Detect which cell encompasses the target text, then output its [x, y] center coordinate. 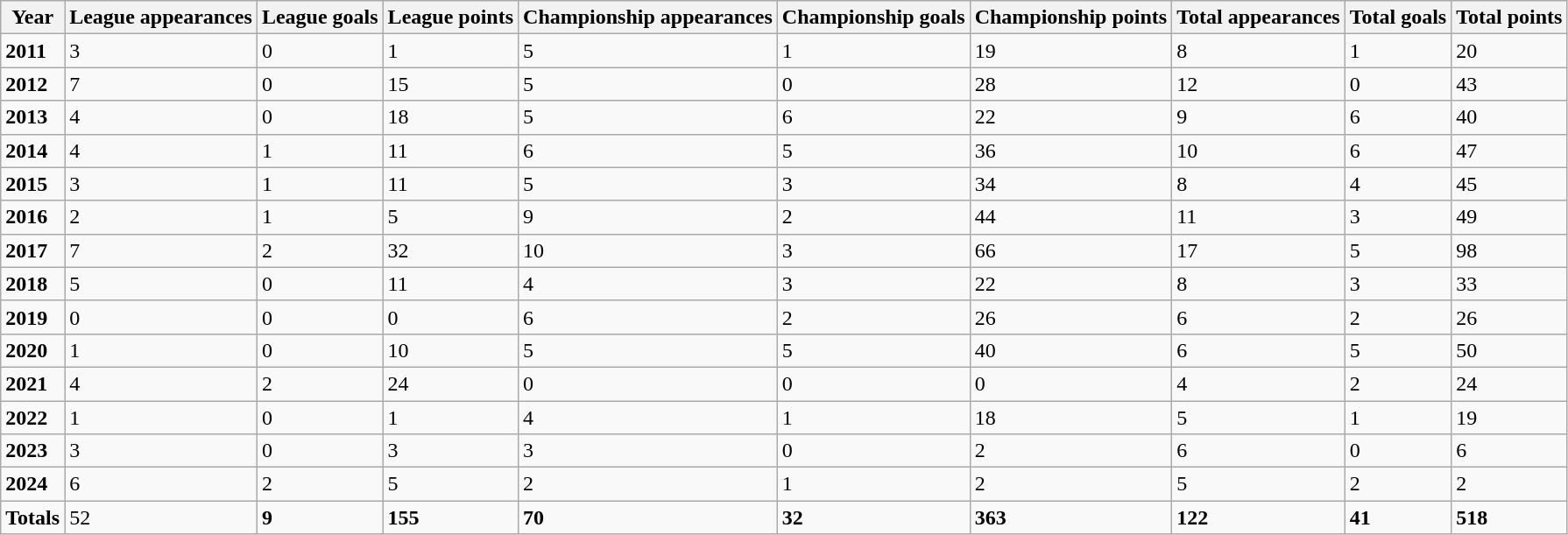
41 [1398, 517]
44 [1070, 217]
98 [1509, 250]
49 [1509, 217]
League goals [320, 18]
Championship points [1070, 18]
Championship goals [873, 18]
2023 [33, 451]
47 [1509, 151]
50 [1509, 350]
52 [161, 517]
League appearances [161, 18]
Championship appearances [648, 18]
2017 [33, 250]
363 [1070, 517]
2020 [33, 350]
2011 [33, 51]
Totals [33, 517]
2013 [33, 117]
2014 [33, 151]
2024 [33, 484]
20 [1509, 51]
66 [1070, 250]
33 [1509, 284]
122 [1259, 517]
45 [1509, 184]
28 [1070, 84]
League points [450, 18]
12 [1259, 84]
34 [1070, 184]
Total appearances [1259, 18]
2012 [33, 84]
Total goals [1398, 18]
518 [1509, 517]
36 [1070, 151]
43 [1509, 84]
155 [450, 517]
2018 [33, 284]
Total points [1509, 18]
17 [1259, 250]
Year [33, 18]
2015 [33, 184]
2016 [33, 217]
2019 [33, 317]
15 [450, 84]
2022 [33, 418]
2021 [33, 384]
70 [648, 517]
